Provide the (x, y) coordinate of the cell's center where the given text is located.  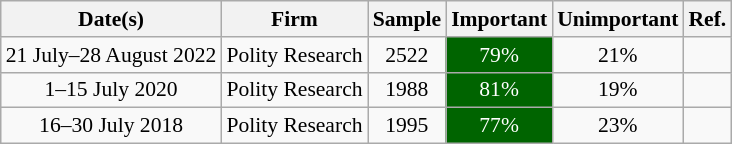
1988 (407, 90)
81% (499, 90)
21% (618, 55)
Sample (407, 19)
79% (499, 55)
1995 (407, 126)
Firm (294, 19)
19% (618, 90)
Unimportant (618, 19)
16–30 July 2018 (112, 126)
23% (618, 126)
Ref. (707, 19)
1–15 July 2020 (112, 90)
Important (499, 19)
21 July–28 August 2022 (112, 55)
77% (499, 126)
Date(s) (112, 19)
2522 (407, 55)
